Return [x, y] of the center of cell containing provided text 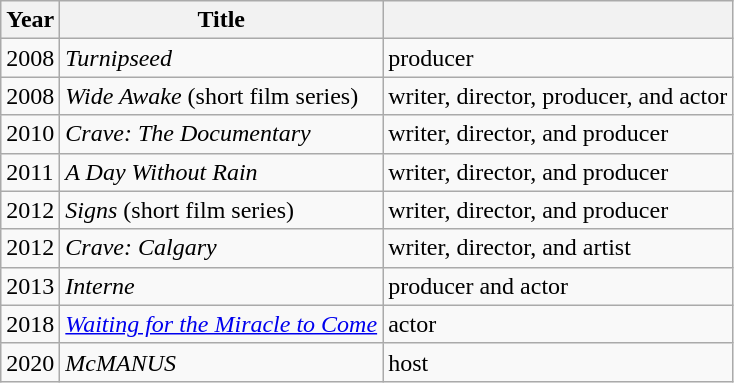
Signs (short film series) [222, 210]
Title [222, 20]
Year [30, 20]
producer and actor [558, 286]
2011 [30, 172]
2018 [30, 324]
writer, director, producer, and actor [558, 96]
A Day Without Rain [222, 172]
Interne [222, 286]
Crave: Calgary [222, 248]
Waiting for the Miracle to Come [222, 324]
host [558, 362]
actor [558, 324]
2010 [30, 134]
Wide Awake (short film series) [222, 96]
2013 [30, 286]
producer [558, 58]
Turnipseed [222, 58]
2020 [30, 362]
Crave: The Documentary [222, 134]
McMANUS [222, 362]
writer, director, and artist [558, 248]
